Provide the [x, y] coordinate of the cell's center where the given text is located.  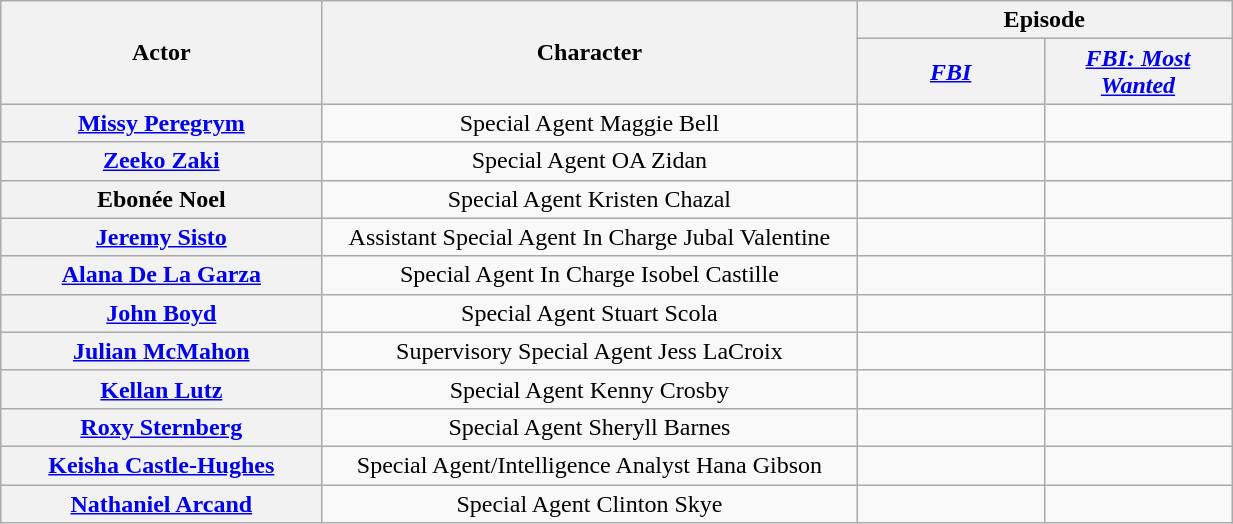
Ebonée Noel [162, 199]
Zeeko Zaki [162, 161]
Special Agent Clinton Skye [590, 503]
Special Agent In Charge Isobel Castille [590, 275]
Supervisory Special Agent Jess LaCroix [590, 351]
Special Agent OA Zidan [590, 161]
Nathaniel Arcand [162, 503]
Jeremy Sisto [162, 237]
Special Agent Sheryll Barnes [590, 427]
FBI: Most Wanted [1138, 72]
John Boyd [162, 313]
Kellan Lutz [162, 389]
Julian McMahon [162, 351]
Roxy Sternberg [162, 427]
Special Agent/Intelligence Analyst Hana Gibson [590, 465]
Keisha Castle-Hughes [162, 465]
FBI [950, 72]
Episode [1044, 20]
Special Agent Kristen Chazal [590, 199]
Special Agent Maggie Bell [590, 123]
Alana De La Garza [162, 275]
Character [590, 52]
Missy Peregrym [162, 123]
Assistant Special Agent In Charge Jubal Valentine [590, 237]
Actor [162, 52]
Special Agent Kenny Crosby [590, 389]
Special Agent Stuart Scola [590, 313]
